Pinpoint the cell where the given text exists, returning its (X, Y) midpoint coordinate. 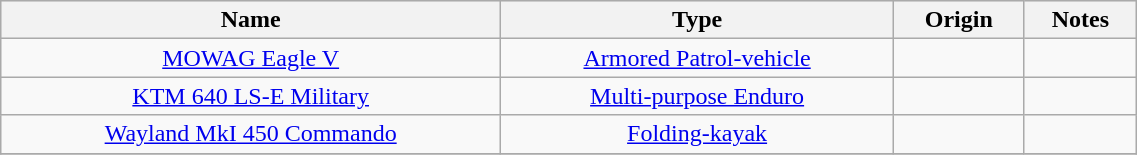
MOWAG Eagle V (251, 58)
Folding-kayak (698, 134)
Wayland MkI 450 Commando (251, 134)
Multi-purpose Enduro (698, 96)
Armored Patrol-vehicle (698, 58)
Notes (1080, 20)
Origin (959, 20)
Name (251, 20)
KTM 640 LS-E Military (251, 96)
Type (698, 20)
